Capture the cell that displays the provided text and extract its [X, Y] central coordinate. 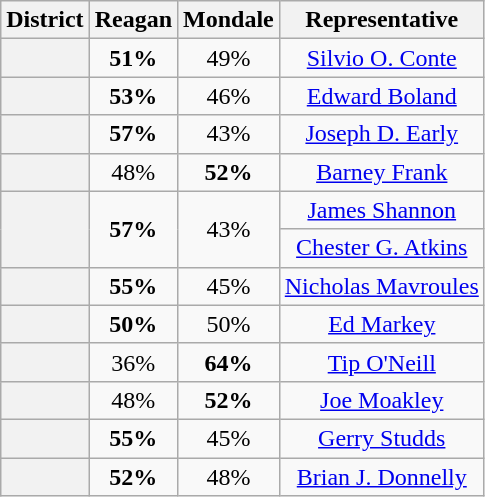
Gerry Studds [382, 438]
James Shannon [382, 210]
Barney Frank [382, 172]
Joseph D. Early [382, 134]
51% [133, 58]
36% [133, 362]
46% [229, 96]
Mondale [229, 20]
Representative [382, 20]
53% [133, 96]
49% [229, 58]
Tip O'Neill [382, 362]
Nicholas Mavroules [382, 286]
Brian J. Donnelly [382, 477]
Reagan [133, 20]
Joe Moakley [382, 400]
Ed Markey [382, 324]
Edward Boland [382, 96]
Chester G. Atkins [382, 248]
64% [229, 362]
District [45, 20]
Silvio O. Conte [382, 58]
